Output the (X, Y) coordinate of the center of the cell containing the given text.  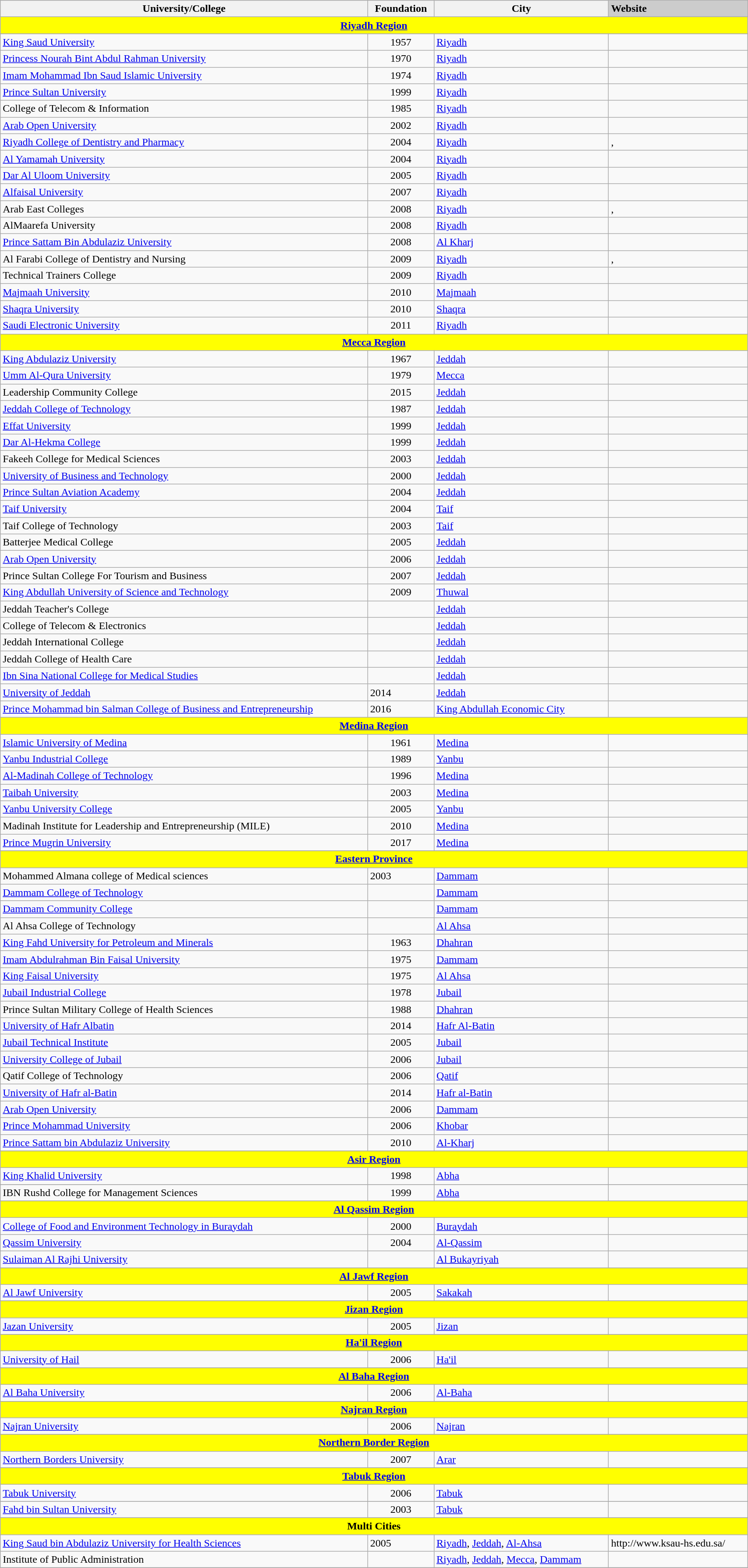
Najran University (184, 1426)
Jubail Industrial College (184, 992)
Al-Madinah College of Technology (184, 776)
Northern Border Region (374, 1443)
Prince Sattam Bin Abdulaziz University (184, 242)
Northern Borders University (184, 1459)
Najran Region (374, 1409)
Al Jawf Region (374, 1276)
King Faisal University (184, 976)
2016 (401, 709)
2002 (401, 125)
Majmaah University (184, 292)
Prince Mohammad bin Salman College of Business and Entrepreneurship (184, 709)
Riyadh College of Dentistry and Pharmacy (184, 142)
Jeddah Teacher's College (184, 609)
1963 (401, 942)
King Saud bin Abdulaziz University for Health Sciences (184, 1543)
Al-Kharj (521, 1143)
Khobar (521, 1126)
Multi Cities (374, 1526)
Taibah University (184, 793)
College of Telecom & Information (184, 109)
1978 (401, 992)
Jizan (521, 1326)
Sulaiman Al Rajhi University (184, 1259)
Website (678, 9)
Taif College of Technology (184, 526)
Jazan University (184, 1326)
Medina Region (374, 726)
Al Farabi College of Dentistry and Nursing (184, 259)
Saudi Electronic University (184, 326)
Umm Al-Qura University (184, 375)
Prince Mugrin University (184, 842)
1998 (401, 1176)
Dammam Community College (184, 909)
Mecca (521, 375)
Mecca Region (374, 342)
University of Hail (184, 1359)
1957 (401, 42)
1989 (401, 759)
Technical Trainers College (184, 276)
Al Jawf University (184, 1293)
1988 (401, 1009)
1961 (401, 743)
Islamic University of Medina (184, 743)
Riyadh, Jeddah, Al-Ahsa (521, 1543)
1987 (401, 409)
Al-Qassim (521, 1242)
2017 (401, 842)
Imam Mohammad Ibn Saud Islamic University (184, 75)
Tabuk University (184, 1493)
King Khalid University (184, 1176)
Imam Abdulrahman Bin Faisal University (184, 959)
Najran (521, 1426)
1970 (401, 59)
Yanbu Industrial College (184, 759)
Foundation (401, 9)
Thuwal (521, 592)
Prince Sultan College For Tourism and Business (184, 576)
Alfaisal University (184, 192)
http://www.ksau-hs.edu.sa/ (678, 1543)
College of Food and Environment Technology in Buraydah (184, 1226)
Dammam College of Technology (184, 892)
King Abdulaziz University (184, 359)
King Abdullah Economic City (521, 709)
Ibn Sina National College for Medical Studies (184, 676)
Batterjee Medical College (184, 542)
Al Baha Region (374, 1376)
Al Bukayriyah (521, 1259)
Dar Al Uloom University (184, 175)
Ha'il (521, 1359)
Prince Sultan University (184, 92)
University of Business and Technology (184, 475)
Fahd bin Sultan University (184, 1509)
Jizan Region (374, 1310)
Qatif (521, 1076)
King Fahd University for Petroleum and Minerals (184, 942)
Prince Mohammad University (184, 1126)
Shaqra University (184, 309)
AlMaarefa University (184, 226)
Jubail Technical Institute (184, 1043)
Prince Sultan Aviation Academy (184, 492)
Dar Al-Hekma College (184, 442)
Hafr Al-Batin (521, 1026)
1996 (401, 776)
University of Jeddah (184, 692)
College of Telecom & Electronics (184, 626)
Prince Sattam bin Abdulaziz University (184, 1143)
Taif University (184, 509)
Arar (521, 1459)
Sakakah (521, 1293)
Asir Region (374, 1159)
King Abdullah University of Science and Technology (184, 592)
Buraydah (521, 1226)
Princess Nourah Bint Abdul Rahman University (184, 59)
University/College (184, 9)
1985 (401, 109)
IBN Rushd College for Management Sciences (184, 1193)
Al-Baha (521, 1393)
King Saud University (184, 42)
Prince Sultan Military College of Health Sciences (184, 1009)
Arab East Colleges (184, 209)
2015 (401, 392)
Madinah Institute for Leadership and Entrepreneurship (MILE) (184, 826)
Majmaah (521, 292)
1967 (401, 359)
Jeddah College of Technology (184, 409)
Shaqra (521, 309)
Riyadh Region (374, 25)
Jeddah International College (184, 642)
University of Hafr Albatin (184, 1026)
Mohammed Almana college of Medical sciences (184, 876)
Institute of Public Administration (184, 1560)
Qatif College of Technology (184, 1076)
2011 (401, 326)
Hafr al-Batin (521, 1093)
Al Kharj (521, 242)
Effat University (184, 425)
Jeddah College of Health Care (184, 659)
Tabuk Region (374, 1476)
Fakeeh College for Medical Sciences (184, 459)
Al Ahsa College of Technology (184, 926)
1974 (401, 75)
City (521, 9)
1979 (401, 375)
University of Hafr al-Batin (184, 1093)
Al Yamamah University (184, 159)
Leadership Community College (184, 392)
Ha'il Region (374, 1343)
Al Qassim Region (374, 1209)
Eastern Province (374, 859)
Riyadh, Jeddah, Mecca, Dammam (521, 1560)
Qassim University (184, 1242)
Al Baha University (184, 1393)
Yanbu University College (184, 809)
University College of Jubail (184, 1059)
